Detect which cell encompasses the target text, then output its [X, Y] center coordinate. 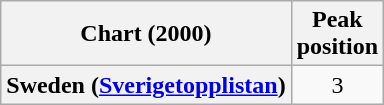
Chart (2000) [146, 34]
Peakposition [337, 34]
3 [337, 85]
Sweden (Sverigetopplistan) [146, 85]
